Output the (X, Y) coordinate of the center of the cell containing the given text.  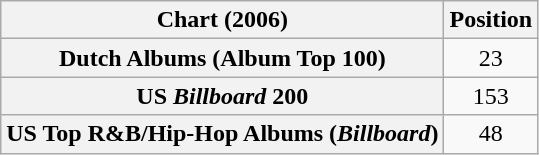
Chart (2006) (222, 20)
48 (491, 134)
Position (491, 20)
US Billboard 200 (222, 96)
23 (491, 58)
153 (491, 96)
Dutch Albums (Album Top 100) (222, 58)
US Top R&B/Hip-Hop Albums (Billboard) (222, 134)
